Provide the (x, y) coordinate of the cell's center where the given text is located.  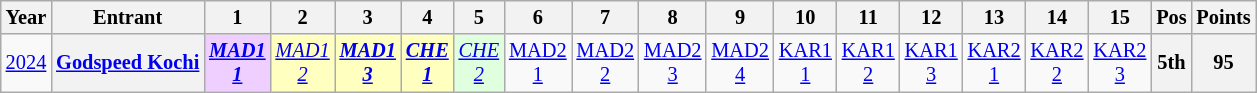
15 (1120, 17)
KAR23 (1120, 63)
MAD12 (303, 63)
Pos (1171, 17)
3 (368, 17)
MAD22 (606, 63)
95 (1224, 63)
4 (428, 17)
2024 (26, 63)
MAD13 (368, 63)
Points (1224, 17)
5th (1171, 63)
9 (740, 17)
MAD23 (672, 63)
KAR21 (994, 63)
5 (479, 17)
13 (994, 17)
10 (806, 17)
KAR13 (932, 63)
2 (303, 17)
Entrant (128, 17)
1 (237, 17)
KAR22 (1056, 63)
MAD24 (740, 63)
7 (606, 17)
Year (26, 17)
MAD21 (538, 63)
6 (538, 17)
14 (1056, 17)
KAR12 (868, 63)
CHE2 (479, 63)
8 (672, 17)
KAR11 (806, 63)
Godspeed Kochi (128, 63)
MAD11 (237, 63)
11 (868, 17)
CHE1 (428, 63)
12 (932, 17)
